Search for the cell housing the specified text and yield its (X, Y) center coordinate. 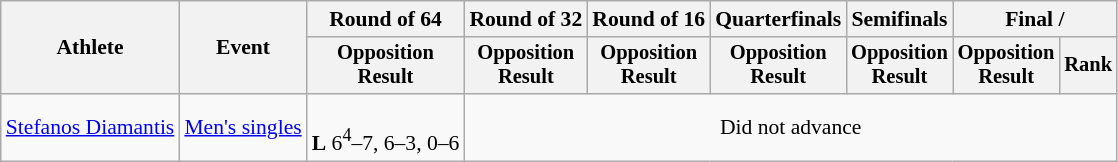
Men's singles (242, 128)
Round of 32 (526, 19)
Round of 64 (386, 19)
Stefanos Diamantis (90, 128)
L 64–7, 6–3, 0–6 (386, 128)
Quarterfinals (778, 19)
Semifinals (900, 19)
Event (242, 48)
Athlete (90, 48)
Round of 16 (648, 19)
Rank (1088, 66)
Did not advance (790, 128)
Final / (1035, 19)
